Return [X, Y] of the center of cell containing provided text 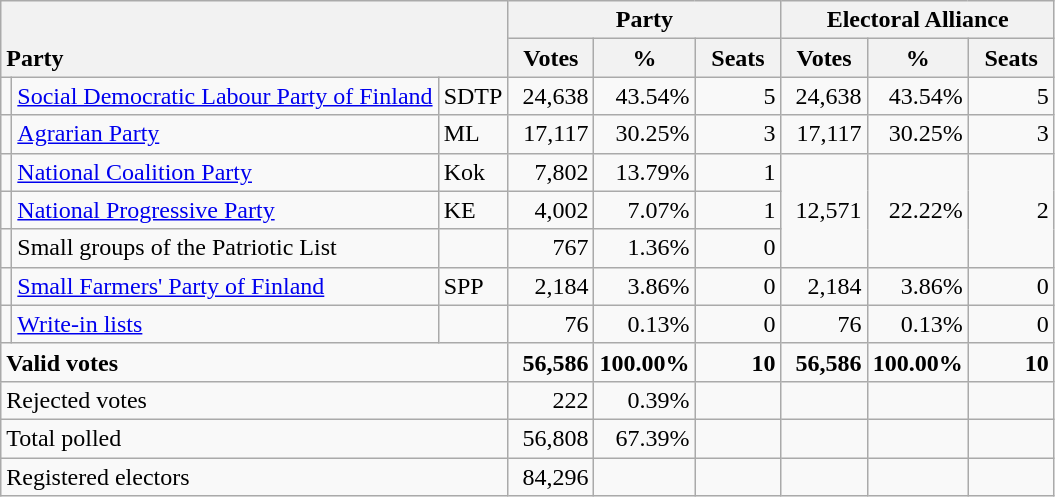
ML [473, 134]
13.79% [644, 172]
Electoral Alliance [918, 20]
National Progressive Party [225, 210]
National Coalition Party [225, 172]
Rejected votes [254, 400]
Total polled [254, 438]
2 [1011, 210]
Registered electors [254, 477]
Valid votes [254, 362]
Agrarian Party [225, 134]
Kok [473, 172]
Small Farmers' Party of Finland [225, 286]
84,296 [551, 477]
12,571 [824, 210]
7,802 [551, 172]
0.39% [644, 400]
56,808 [551, 438]
SPP [473, 286]
767 [551, 248]
SDTP [473, 96]
Small groups of the Patriotic List [225, 248]
67.39% [644, 438]
4,002 [551, 210]
KE [473, 210]
Social Democratic Labour Party of Finland [225, 96]
Write-in lists [225, 324]
222 [551, 400]
7.07% [644, 210]
22.22% [918, 210]
1.36% [644, 248]
